Return [x, y] of the center of cell containing provided text 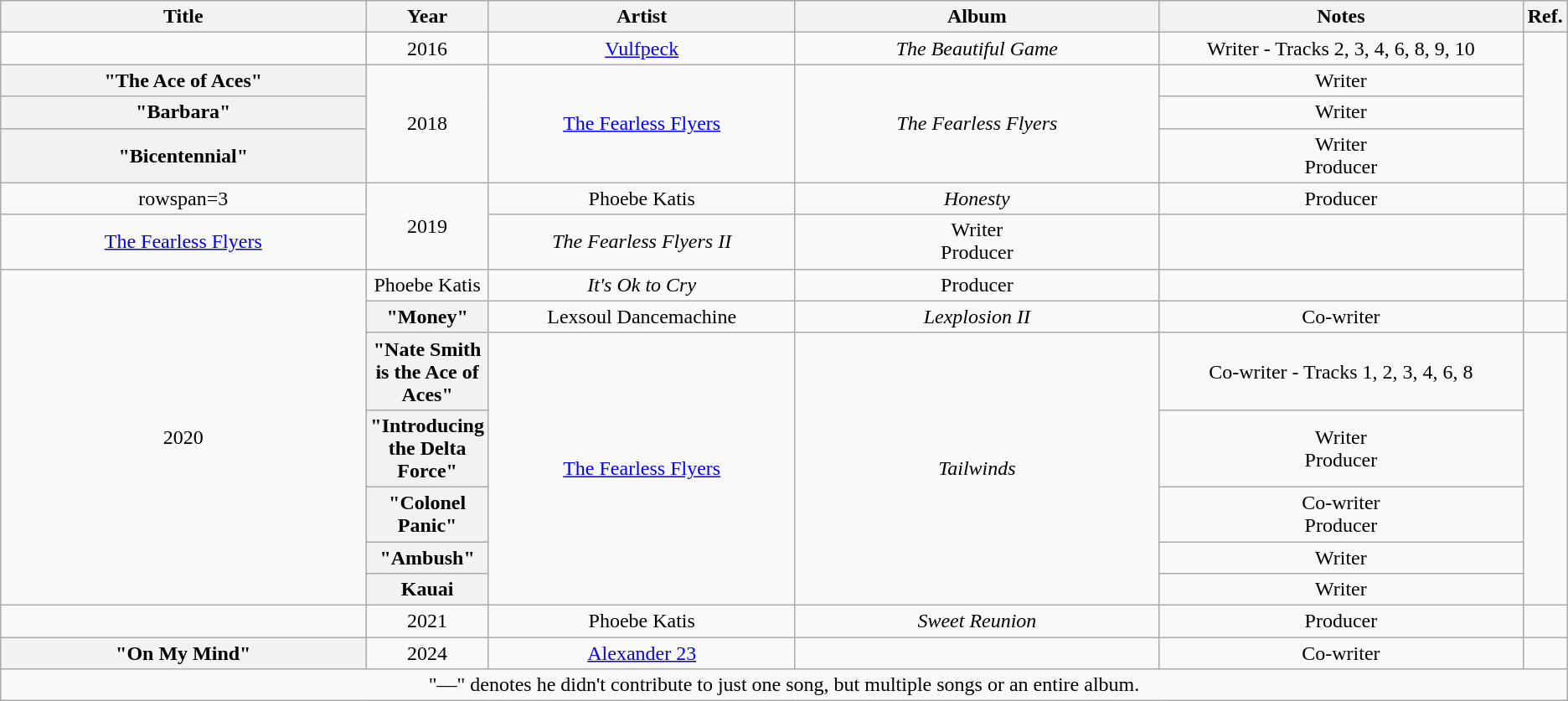
Ref. [1545, 17]
The Fearless Flyers II [642, 241]
"—" denotes he didn't contribute to just one song, but multiple songs or an entire album. [784, 685]
2020 [183, 437]
Lexsoul Dancemachine [642, 317]
Writer - Tracks 2, 3, 4, 6, 8, 9, 10 [1341, 49]
Co-writer Producer [1341, 514]
"The Ace of Aces" [183, 80]
2024 [427, 653]
The Beautiful Game [977, 49]
Vulfpeck [642, 49]
"Nate Smith is the Ace of Aces" [427, 371]
Tailwinds [977, 469]
Lexplosion II [977, 317]
Sweet Reunion [977, 621]
Title [183, 17]
"On My Mind" [183, 653]
rowspan=3 [183, 198]
Alexander 23 [642, 653]
2019 [427, 226]
"Introducing the Delta Force" [427, 448]
Kauai [427, 590]
2016 [427, 49]
Honesty [977, 198]
Notes [1341, 17]
Year [427, 17]
"Ambush" [427, 557]
"Barbara" [183, 112]
Co-writer - Tracks 1, 2, 3, 4, 6, 8 [1341, 371]
"Colonel Panic" [427, 514]
2021 [427, 621]
"Money" [427, 317]
2018 [427, 124]
Artist [642, 17]
It's Ok to Cry [642, 285]
Album [977, 17]
"Bicentennial" [183, 156]
